Find where the given text appears and provide that cell's center as [X, Y] coordinate. 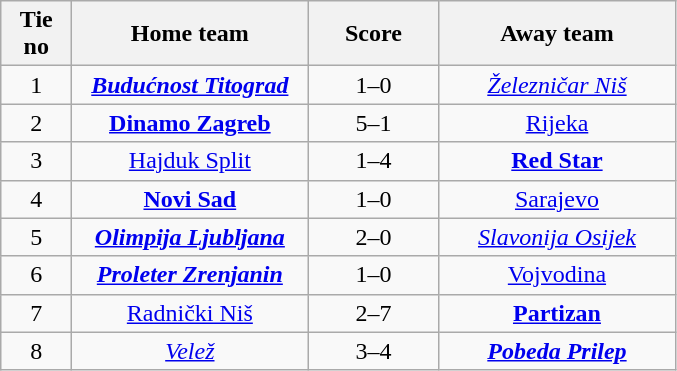
Olimpija Ljubljana [190, 237]
Tie no [36, 34]
3–4 [374, 351]
3 [36, 161]
Dinamo Zagreb [190, 123]
Hajduk Split [190, 161]
Red Star [557, 161]
1–4 [374, 161]
Score [374, 34]
6 [36, 275]
7 [36, 313]
5–1 [374, 123]
Away team [557, 34]
Proleter Zrenjanin [190, 275]
Budućnost Titograd [190, 85]
Partizan [557, 313]
1 [36, 85]
2–7 [374, 313]
Železničar Niš [557, 85]
Rijeka [557, 123]
Home team [190, 34]
Vojvodina [557, 275]
Novi Sad [190, 199]
2 [36, 123]
4 [36, 199]
2–0 [374, 237]
Sarajevo [557, 199]
8 [36, 351]
5 [36, 237]
Slavonija Osijek [557, 237]
Radnički Niš [190, 313]
Velež [190, 351]
Pobeda Prilep [557, 351]
